Find where the given text appears and provide that cell's center as (x, y) coordinate. 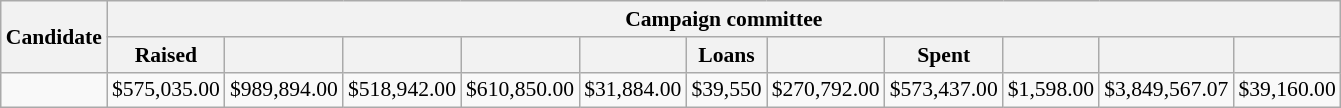
Campaign committee (724, 19)
Candidate (54, 36)
$1,598.00 (1051, 90)
$39,160.00 (1286, 90)
$573,437.00 (944, 90)
Loans (726, 55)
$31,884.00 (632, 90)
$575,035.00 (166, 90)
$610,850.00 (520, 90)
$989,894.00 (284, 90)
$518,942.00 (402, 90)
Spent (944, 55)
$270,792.00 (826, 90)
$39,550 (726, 90)
Raised (166, 55)
$3,849,567.07 (1166, 90)
